Capture the cell that displays the provided text and extract its (x, y) central coordinate. 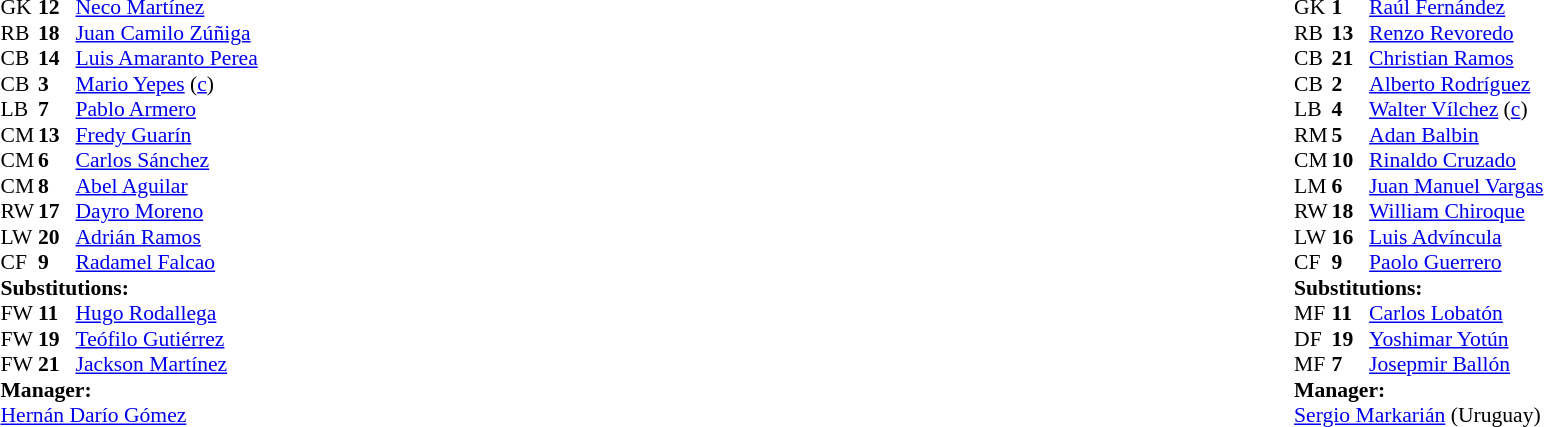
20 (57, 237)
RM (1313, 135)
Jackson Martínez (167, 365)
8 (57, 186)
DF (1313, 339)
Luis Advíncula (1456, 237)
Radamel Falcao (167, 263)
Rinaldo Cruzado (1456, 161)
17 (57, 211)
Juan Manuel Vargas (1456, 186)
Paolo Guerrero (1456, 263)
Carlos Sánchez (167, 161)
4 (1351, 109)
William Chiroque (1456, 211)
Adrián Ramos (167, 237)
Dayro Moreno (167, 211)
3 (57, 84)
Mario Yepes (c) (167, 84)
Pablo Armero (167, 109)
Adan Balbin (1456, 135)
LM (1313, 186)
Luis Amaranto Perea (167, 59)
Josepmir Ballón (1456, 365)
Juan Camilo Zúñiga (167, 33)
Yoshimar Yotún (1456, 339)
14 (57, 59)
Renzo Revoredo (1456, 33)
Fredy Guarín (167, 135)
Teófilo Gutiérrez (167, 339)
Hugo Rodallega (167, 313)
Carlos Lobatón (1456, 313)
5 (1351, 135)
Walter Vílchez (c) (1456, 109)
Alberto Rodríguez (1456, 84)
2 (1351, 84)
16 (1351, 237)
Abel Aguilar (167, 186)
Christian Ramos (1456, 59)
10 (1351, 161)
